Extract the [X, Y] coordinate from the center of the cell holding the provided text.  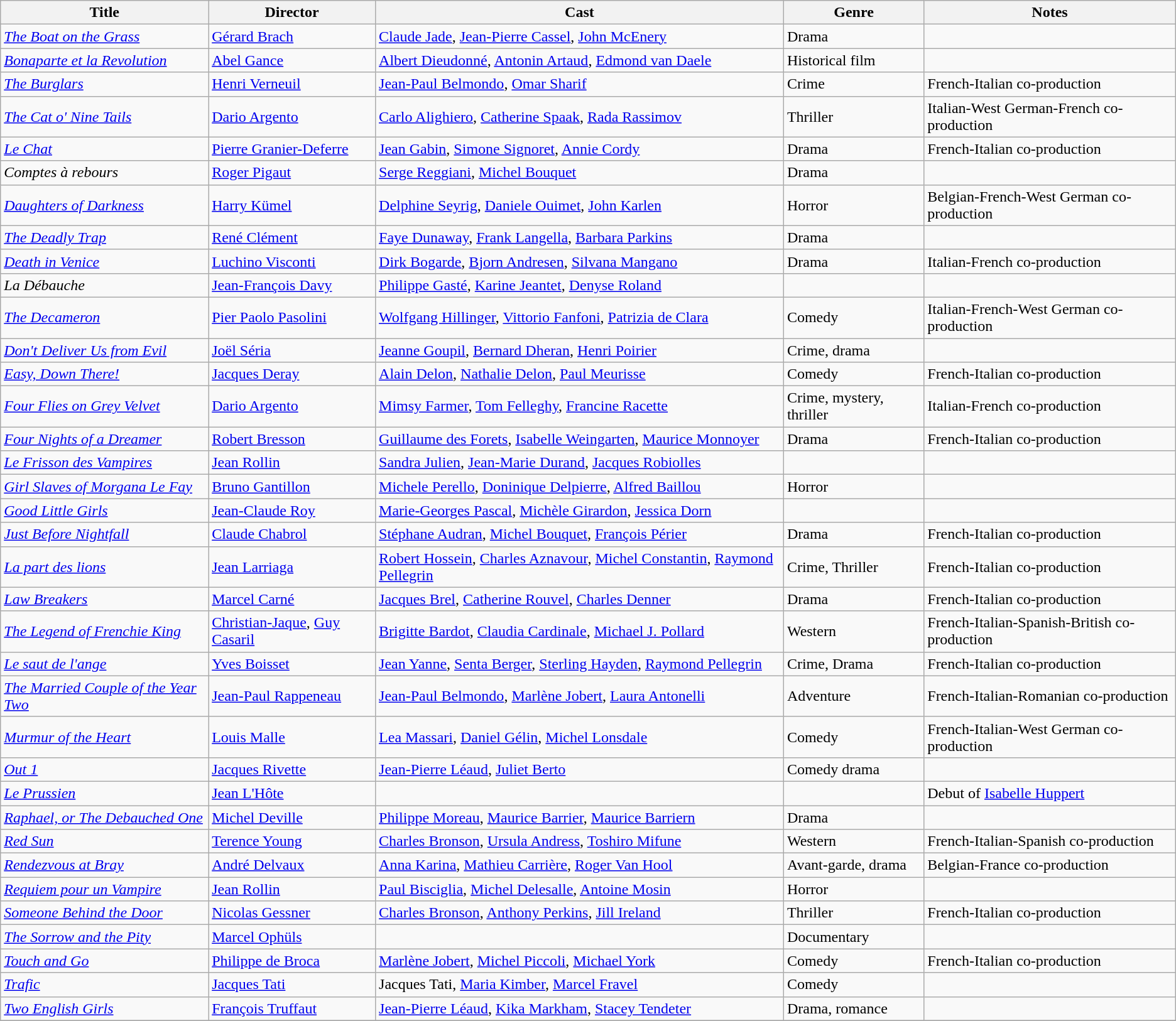
Girl Slaves of Morgana Le Fay [104, 487]
Carlo Alighiero, Catherine Spaak, Rada Rassimov [580, 117]
Jean Larriaga [292, 566]
Faye Dunaway, Frank Langella, Barbara Parkins [580, 237]
Crime, Drama [853, 664]
Pier Paolo Pasolini [292, 318]
Daughters of Darkness [104, 205]
The Decameron [104, 318]
François Truffaut [292, 1008]
Historical film [853, 60]
Charles Bronson, Ursula Andress, Toshiro Mifune [580, 841]
The Married Couple of the Year Two [104, 696]
Mimsy Farmer, Tom Felleghy, Francine Racette [580, 407]
Yves Boisset [292, 664]
Albert Dieudonné, Antonin Artaud, Edmond van Daele [580, 60]
Notes [1050, 13]
René Clément [292, 237]
Anna Karina, Mathieu Carrière, Roger Van Hool [580, 865]
Jean-Paul Rappeneau [292, 696]
Jean Yanne, Senta Berger, Sterling Hayden, Raymond Pellegrin [580, 664]
Bruno Gantillon [292, 487]
Someone Behind the Door [104, 913]
Claude Jade, Jean-Pierre Cassel, John McEnery [580, 36]
Comptes à rebours [104, 173]
Italian-West German-French co-production [1050, 117]
Marcel Ophüls [292, 937]
Crime, Thriller [853, 566]
Jean-Pierre Léaud, Juliet Berto [580, 769]
Robert Bresson [292, 439]
Nicolas Gessner [292, 913]
Le Frisson des Vampires [104, 463]
Two English Girls [104, 1008]
The Legend of Frenchie King [104, 632]
Title [104, 13]
Requiem pour un Vampire [104, 889]
Red Sun [104, 841]
Guillaume des Forets, Isabelle Weingarten, Maurice Monnoyer [580, 439]
Cast [580, 13]
Abel Gance [292, 60]
French-Italian-Spanish co-production [1050, 841]
Lea Massari, Daniel Gélin, Michel Lonsdale [580, 737]
Christian-Jaque, Guy Casaril [292, 632]
Claude Chabrol [292, 534]
Jean-Claude Roy [292, 511]
Le Chat [104, 149]
Jean-François Davy [292, 285]
Touch and Go [104, 961]
Jeanne Goupil, Bernard Dheran, Henri Poirier [580, 350]
French-Italian-Romanian co-production [1050, 696]
Four Flies on Grey Velvet [104, 407]
Genre [853, 13]
Easy, Down There! [104, 374]
French-Italian-Spanish-British co-production [1050, 632]
Louis Malle [292, 737]
Marcel Carné [292, 599]
Stéphane Audran, Michel Bouquet, François Périer [580, 534]
Jacques Rivette [292, 769]
Brigitte Bardot, Claudia Cardinale, Michael J. Pollard [580, 632]
Philippe Moreau, Maurice Barrier, Maurice Barriern [580, 817]
Trafic [104, 985]
Jean Gabin, Simone Signoret, Annie Cordy [580, 149]
Paul Bisciglia, Michel Delesalle, Antoine Mosin [580, 889]
Out 1 [104, 769]
Dirk Bogarde, Bjorn Andresen, Silvana Mangano [580, 261]
Harry Kümel [292, 205]
The Burglars [104, 84]
Le Prussien [104, 793]
Marie-Georges Pascal, Michèle Girardon, Jessica Dorn [580, 511]
Italian-French-West German co-production [1050, 318]
Drama, romance [853, 1008]
Murmur of the Heart [104, 737]
Jacques Deray [292, 374]
Gérard Brach [292, 36]
Raphael, or The Debauched One [104, 817]
Comedy drama [853, 769]
Roger Pigaut [292, 173]
The Cat o' Nine Tails [104, 117]
Bonaparte et la Revolution [104, 60]
Delphine Seyrig, Daniele Ouimet, John Karlen [580, 205]
Crime, drama [853, 350]
Belgian-France co-production [1050, 865]
Death in Venice [104, 261]
French-Italian-West German co-production [1050, 737]
La part des lions [104, 566]
Le saut de l'ange [104, 664]
Jean L'Hôte [292, 793]
Four Nights of a Dreamer [104, 439]
Avant-garde, drama [853, 865]
Documentary [853, 937]
Henri Verneuil [292, 84]
Philippe de Broca [292, 961]
Debut of Isabelle Huppert [1050, 793]
Crime, mystery, thriller [853, 407]
Wolfgang Hillinger, Vittorio Fanfoni, Patrizia de Clara [580, 318]
Jacques Tati, Maria Kimber, Marcel Fravel [580, 985]
Charles Bronson, Anthony Perkins, Jill Ireland [580, 913]
André Delvaux [292, 865]
Just Before Nightfall [104, 534]
La Débauche [104, 285]
Serge Reggiani, Michel Bouquet [580, 173]
Don't Deliver Us from Evil [104, 350]
Jean-Paul Belmondo, Omar Sharif [580, 84]
Alain Delon, Nathalie Delon, Paul Meurisse [580, 374]
Jacques Tati [292, 985]
Philippe Gasté, Karine Jeantet, Denyse Roland [580, 285]
Terence Young [292, 841]
Jean-Pierre Léaud, Kika Markham, Stacey Tendeter [580, 1008]
Crime [853, 84]
Marlène Jobert, Michel Piccoli, Michael York [580, 961]
Sandra Julien, Jean-Marie Durand, Jacques Robiolles [580, 463]
Belgian-French-West German co-production [1050, 205]
The Boat on the Grass [104, 36]
Adventure [853, 696]
Joël Séria [292, 350]
The Sorrow and the Pity [104, 937]
Luchino Visconti [292, 261]
Director [292, 13]
Robert Hossein, Charles Aznavour, Michel Constantin, Raymond Pellegrin [580, 566]
Good Little Girls [104, 511]
Jean-Paul Belmondo, Marlène Jobert, Laura Antonelli [580, 696]
Michel Deville [292, 817]
Law Breakers [104, 599]
Michele Perello, Doninique Delpierre, Alfred Baillou [580, 487]
Jacques Brel, Catherine Rouvel, Charles Denner [580, 599]
The Deadly Trap [104, 237]
Pierre Granier-Deferre [292, 149]
Rendezvous at Bray [104, 865]
